Extract the (X, Y) coordinate from the center of the cell holding the provided text.  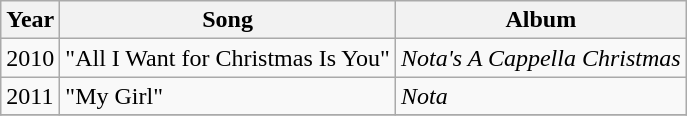
Song (228, 20)
Album (540, 20)
Nota (540, 96)
Nota's A Cappella Christmas (540, 58)
"My Girl" (228, 96)
2010 (30, 58)
2011 (30, 96)
Year (30, 20)
"All I Want for Christmas Is You" (228, 58)
